From the cell containing the given text, extract its center point as (x, y) coordinate. 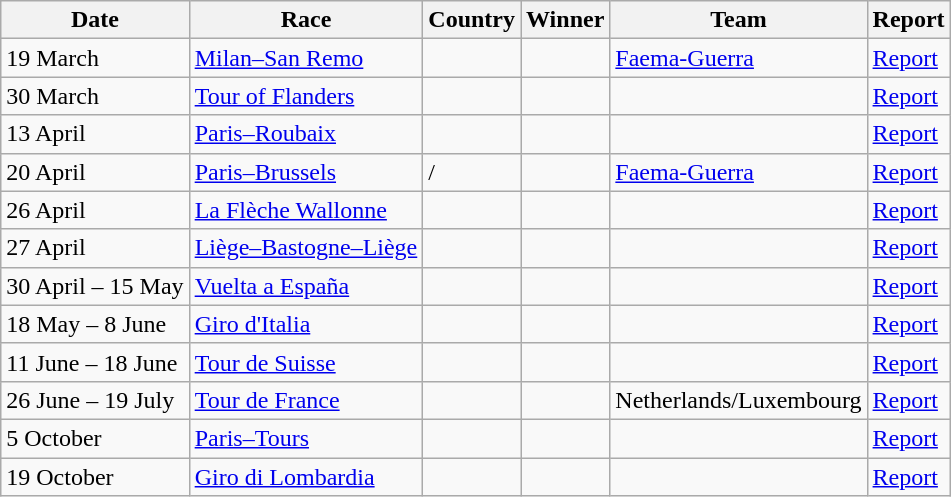
Tour of Flanders (306, 96)
26 April (95, 210)
26 June – 19 July (95, 400)
13 April (95, 134)
Country (472, 20)
Vuelta a España (306, 286)
Netherlands/Luxembourg (738, 400)
30 April – 15 May (95, 286)
Liège–Bastogne–Liège (306, 248)
Race (306, 20)
Paris–Roubaix (306, 134)
Team (738, 20)
Giro d'Italia (306, 324)
Paris–Tours (306, 438)
19 October (95, 477)
30 March (95, 96)
19 March (95, 58)
20 April (95, 172)
Winner (566, 20)
27 April (95, 248)
Tour de Suisse (306, 362)
5 October (95, 438)
Tour de France (306, 400)
Date (95, 20)
18 May – 8 June (95, 324)
Paris–Brussels (306, 172)
Giro di Lombardia (306, 477)
La Flèche Wallonne (306, 210)
Milan–San Remo (306, 58)
11 June – 18 June (95, 362)
/ (472, 172)
